Find where the given text appears and provide that cell's center as [X, Y] coordinate. 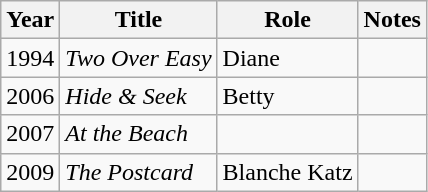
2007 [30, 134]
At the Beach [138, 134]
The Postcard [138, 172]
Notes [392, 20]
2006 [30, 96]
Hide & Seek [138, 96]
Betty [288, 96]
Title [138, 20]
2009 [30, 172]
Year [30, 20]
1994 [30, 58]
Blanche Katz [288, 172]
Two Over Easy [138, 58]
Diane [288, 58]
Role [288, 20]
